Search for the cell housing the specified text and yield its (X, Y) center coordinate. 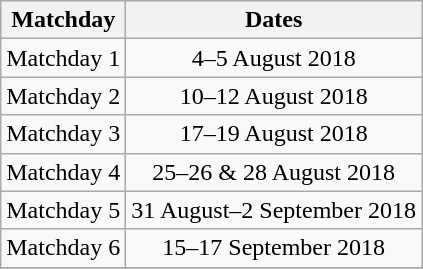
Dates (274, 20)
Matchday 1 (64, 58)
Matchday (64, 20)
Matchday 2 (64, 96)
4–5 August 2018 (274, 58)
Matchday 4 (64, 172)
15–17 September 2018 (274, 248)
10–12 August 2018 (274, 96)
Matchday 5 (64, 210)
31 August–2 September 2018 (274, 210)
Matchday 3 (64, 134)
Matchday 6 (64, 248)
25–26 & 28 August 2018 (274, 172)
17–19 August 2018 (274, 134)
